Return the [x, y] coordinate for the center point of the cell that contains the specified text.  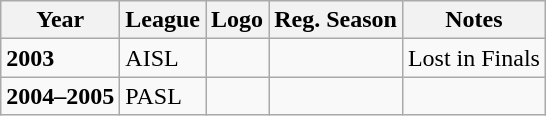
2003 [60, 58]
Lost in Finals [474, 58]
Notes [474, 20]
Logo [238, 20]
League [163, 20]
Year [60, 20]
PASL [163, 96]
2004–2005 [60, 96]
AISL [163, 58]
Reg. Season [336, 20]
